Detect which cell encompasses the target text, then output its (X, Y) center coordinate. 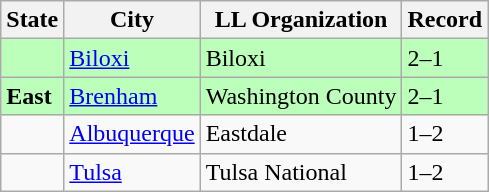
Tulsa National (301, 172)
Tulsa (132, 172)
City (132, 20)
Brenham (132, 96)
Albuquerque (132, 134)
Washington County (301, 96)
LL Organization (301, 20)
Eastdale (301, 134)
Record (445, 20)
State (32, 20)
East (32, 96)
